Provide the (x, y) coordinate of the cell's center where the given text is located.  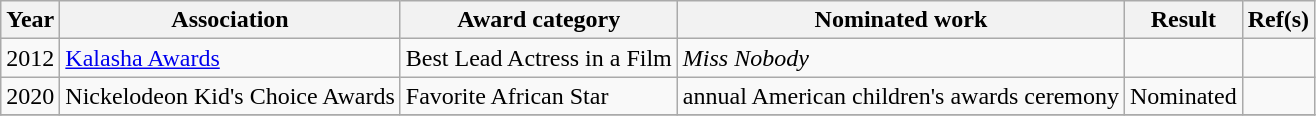
annual American children's awards ceremony (900, 96)
Result (1184, 20)
Nominated (1184, 96)
Association (230, 20)
Year (30, 20)
Favorite African Star (538, 96)
Nominated work (900, 20)
Miss Nobody (900, 58)
Best Lead Actress in a Film (538, 58)
2020 (30, 96)
2012 (30, 58)
Kalasha Awards (230, 58)
Ref(s) (1278, 20)
Nickelodeon Kid's Choice Awards (230, 96)
Award category (538, 20)
